Return the [X, Y] coordinate for the center point of the cell that contains the specified text.  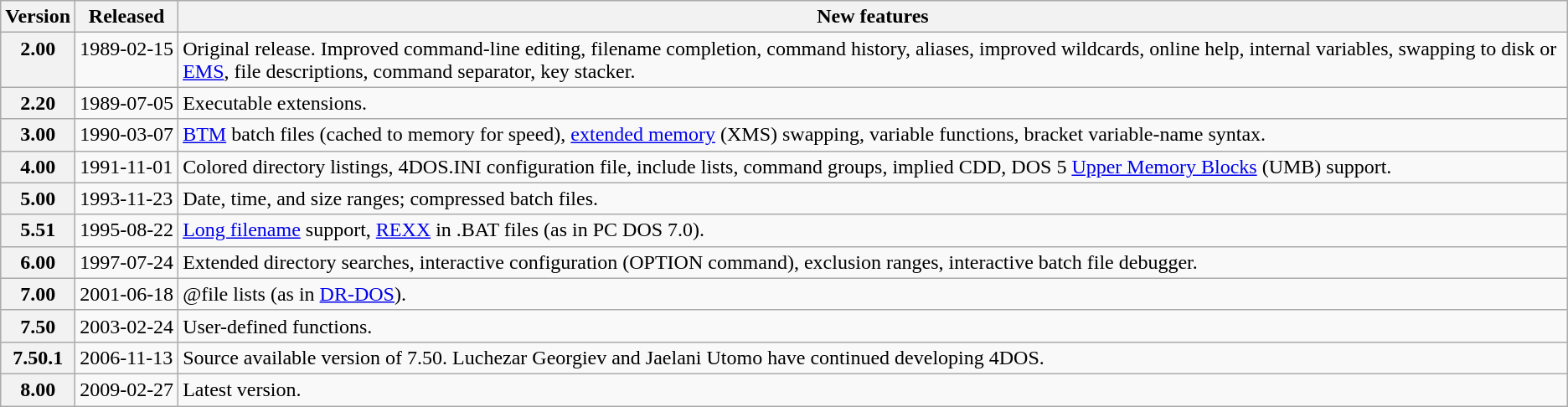
New features [873, 17]
1989-02-15 [127, 60]
Extended directory searches, interactive configuration (OPTION command), exclusion ranges, interactive batch file debugger. [873, 262]
User-defined functions. [873, 326]
Colored directory listings, 4DOS.INI configuration file, include lists, command groups, implied CDD, DOS 5 Upper Memory Blocks (UMB) support. [873, 167]
Long filename support, REXX in .BAT files (as in PC DOS 7.0). [873, 230]
2003-02-24 [127, 326]
5.00 [39, 198]
8.00 [39, 389]
1989-07-05 [127, 103]
Version [39, 17]
4.00 [39, 167]
Source available version of 7.50. Luchezar Georgiev and Jaelani Utomo have continued developing 4DOS. [873, 358]
5.51 [39, 230]
1991-11-01 [127, 167]
Executable extensions. [873, 103]
2006-11-13 [127, 358]
Latest version. [873, 389]
2.20 [39, 103]
7.50 [39, 326]
1997-07-24 [127, 262]
2009-02-27 [127, 389]
Date, time, and size ranges; compressed batch files. [873, 198]
2001-06-18 [127, 294]
7.50.1 [39, 358]
1990-03-07 [127, 135]
1995-08-22 [127, 230]
@file lists (as in DR-DOS). [873, 294]
6.00 [39, 262]
Released [127, 17]
7.00 [39, 294]
1993-11-23 [127, 198]
2.00 [39, 60]
BTM batch files (cached to memory for speed), extended memory (XMS) swapping, variable functions, bracket variable-name syntax. [873, 135]
3.00 [39, 135]
